Return the (x, y) coordinate for the center point of the cell that contains the specified text.  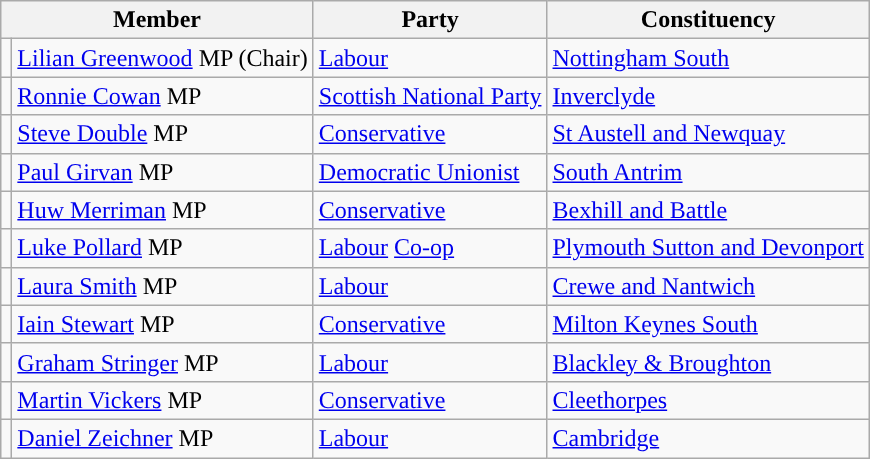
Luke Pollard MP (162, 248)
Graham Stringer MP (162, 362)
Party (430, 20)
Lilian Greenwood MP (Chair) (162, 58)
Cambridge (708, 438)
Daniel Zeichner MP (162, 438)
Martin Vickers MP (162, 400)
Steve Double MP (162, 134)
Bexhill and Battle (708, 210)
St Austell and Newquay (708, 134)
Iain Stewart MP (162, 324)
South Antrim (708, 172)
Inverclyde (708, 96)
Cleethorpes (708, 400)
Democratic Unionist (430, 172)
Milton Keynes South (708, 324)
Nottingham South (708, 58)
Plymouth Sutton and Devonport (708, 248)
Crewe and Nantwich (708, 286)
Blackley & Broughton (708, 362)
Constituency (708, 20)
Huw Merriman MP (162, 210)
Laura Smith MP (162, 286)
Scottish National Party (430, 96)
Ronnie Cowan MP (162, 96)
Paul Girvan MP (162, 172)
Labour Co-op (430, 248)
Member (158, 20)
